Pinpoint the cell where the given text exists, returning its (X, Y) midpoint coordinate. 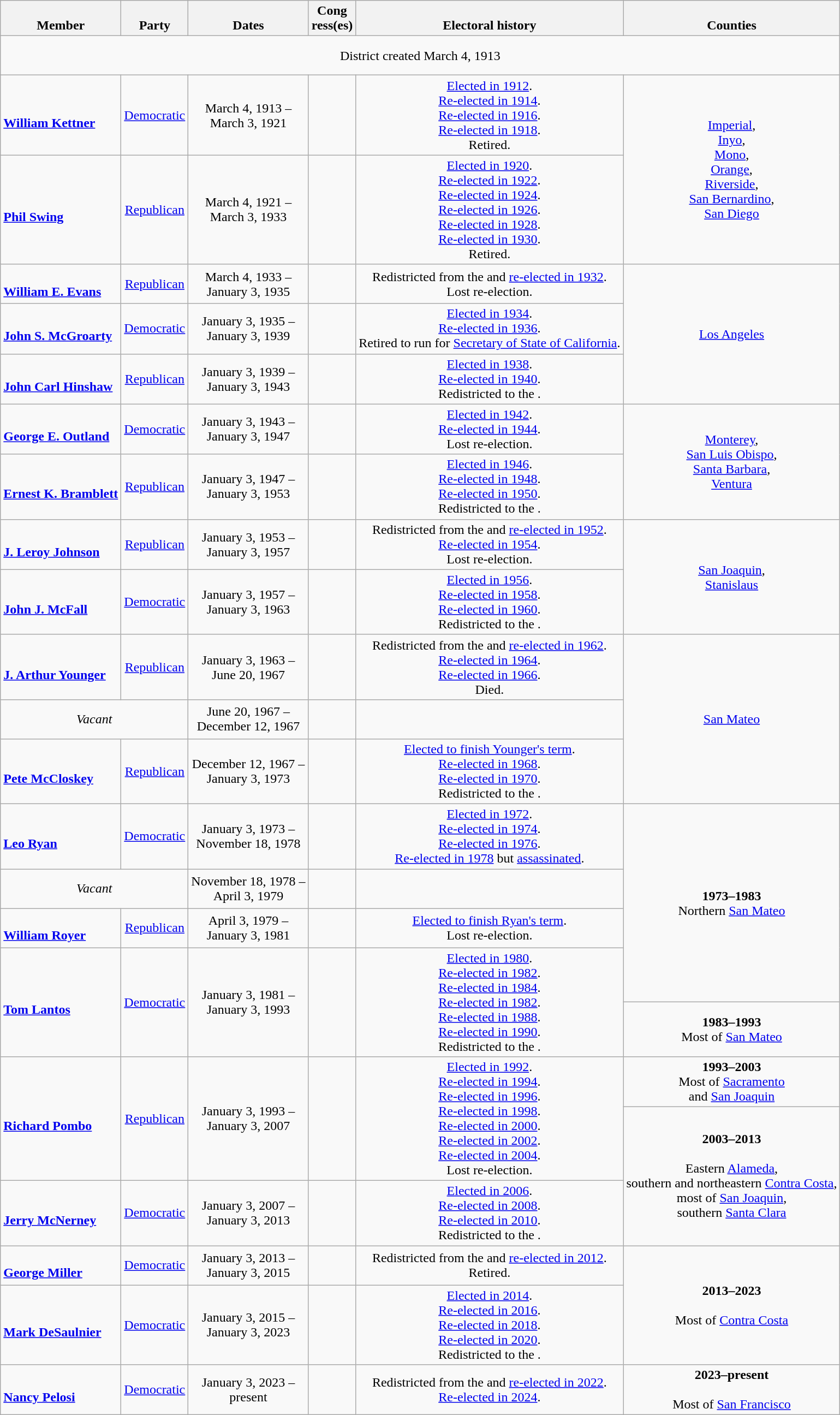
January 3, 1993 –January 3, 2007 (248, 1119)
January 3, 1963 –June 20, 1967 (248, 667)
Member (61, 19)
Monterey,San Luis Obispo,Santa Barbara,Ventura (731, 462)
1983–1993Most of San Mateo (731, 1030)
Elected in 1972.Re-elected in 1974.Re-elected in 1976.Re-elected in 1978 but assassinated. (490, 836)
March 4, 1933 –January 3, 1935 (248, 284)
Elected in 1942.Re-elected in 1944.Lost re-election. (490, 429)
San Mateo (731, 719)
Elected in 1956.Re-elected in 1958.Re-elected in 1960.Redistricted to the . (490, 602)
Redistricted from the and re-elected in 1962.Re-elected in 1964.Re-elected in 1966.Died. (490, 667)
Party (155, 19)
William E. Evans (61, 284)
Elected to finish Younger's term.Re-elected in 1968.Re-elected in 1970.Redistricted to the . (490, 771)
Counties (731, 19)
Elected in 1992.Re-elected in 1994.Re-elected in 1996.Re-elected in 1998.Re-elected in 2000.Re-elected in 2002.Re-elected in 2004.Lost re-election. (490, 1119)
December 12, 1967 –January 3, 1973 (248, 771)
January 3, 1973 –November 18, 1978 (248, 836)
January 3, 1939 –January 3, 1943 (248, 379)
March 4, 1921 –March 3, 1933 (248, 210)
Richard Pombo (61, 1119)
January 3, 2023 –present (248, 1390)
Elected in 1946.Re-elected in 1948.Re-elected in 1950.Redistricted to the . (490, 487)
Phil Swing (61, 210)
January 3, 2013 –January 3, 2015 (248, 1265)
January 3, 1981 –January 3, 1993 (248, 1002)
2023–presentMost of San Francisco (731, 1390)
Dates (248, 19)
Elected in 1920.Re-elected in 1922.Re-elected in 1924.Re-elected in 1926.Re-elected in 1928.Re-elected in 1930.Retired. (490, 210)
Elected in 2014.Re-elected in 2016.Re-elected in 2018.Re-elected in 2020.Redistricted to the . (490, 1325)
Jerry McNerney (61, 1213)
Elected in 1980.Re-elected in 1982.Re-elected in 1984.Re-elected in 1982.Re-elected in 1988.Re-elected in 1990.Redistricted to the . (490, 1002)
Congress(es) (332, 19)
Imperial,Inyo,Mono,Orange,Riverside,San Bernardino,San Diego (731, 170)
1993–2003Most of Sacramentoand San Joaquin (731, 1082)
January 3, 1947 –January 3, 1953 (248, 487)
March 4, 1913 –March 3, 1921 (248, 115)
Ernest K. Bramblett (61, 487)
San Joaquin,Stanislaus (731, 576)
John S. McGroarty (61, 329)
January 3, 1953 –January 3, 1957 (248, 544)
William Royer (61, 928)
Elected in 2006.Re-elected in 2008.Re-elected in 2010.Redistricted to the . (490, 1213)
District created March 4, 1913 (420, 56)
John J. McFall (61, 602)
Pete McCloskey (61, 771)
2013–2023Most of Contra Costa (731, 1305)
Redistricted from the and re-elected in 1932.Lost re-election. (490, 284)
January 3, 1935 –January 3, 1939 (248, 329)
George E. Outland (61, 429)
J. Arthur Younger (61, 667)
Electoral history (490, 19)
2003–2013Eastern Alameda,southern and northeastern Contra Costa,most of San Joaquin,southern Santa Clara (731, 1176)
1973–1983Northern San Mateo (731, 903)
Redistricted from the and re-elected in 2022.Re-elected in 2024. (490, 1390)
Redistricted from the and re-elected in 1952.Re-elected in 1954.Lost re-election. (490, 544)
Elected in 1938.Re-elected in 1940.Redistricted to the . (490, 379)
Leo Ryan (61, 836)
January 3, 1957 –January 3, 1963 (248, 602)
Los Angeles (731, 334)
April 3, 1979 –January 3, 1981 (248, 928)
Mark DeSaulnier (61, 1325)
Tom Lantos (61, 1002)
January 3, 2007 –January 3, 2013 (248, 1213)
John Carl Hinshaw (61, 379)
William Kettner (61, 115)
January 3, 1943 –January 3, 1947 (248, 429)
Elected to finish Ryan's term.Lost re-election. (490, 928)
J. Leroy Johnson (61, 544)
June 20, 1967 –December 12, 1967 (248, 719)
Redistricted from the and re-elected in 2012.Retired. (490, 1265)
January 3, 2015 –January 3, 2023 (248, 1325)
Elected in 1912.Re-elected in 1914.Re-elected in 1916.Re-elected in 1918.Retired. (490, 115)
George Miller (61, 1265)
November 18, 1978 –April 3, 1979 (248, 889)
Elected in 1934.Re-elected in 1936.Retired to run for Secretary of State of California. (490, 329)
Nancy Pelosi (61, 1390)
